Capture the cell that displays the provided text and extract its (X, Y) central coordinate. 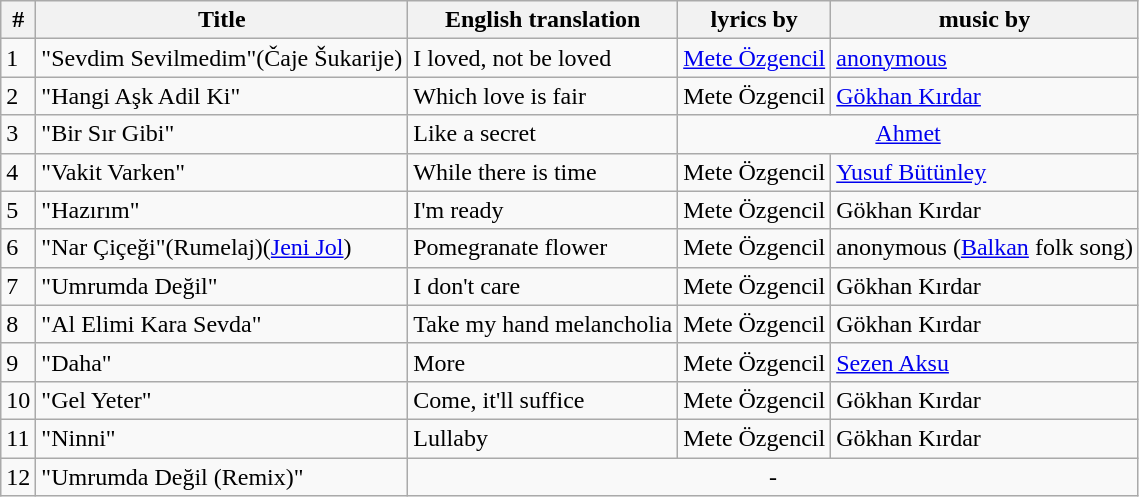
"Al Elimi Kara Sevda" (222, 324)
"Umrumda Değil" (222, 286)
While there is time (543, 172)
"Hazırım" (222, 210)
lyrics by (754, 20)
8 (18, 324)
6 (18, 248)
I'm ready (543, 210)
5 (18, 210)
11 (18, 438)
Like a secret (543, 134)
Ahmet (908, 134)
"Bir Sır Gibi" (222, 134)
10 (18, 400)
"Vakit Varken" (222, 172)
7 (18, 286)
Yusuf Bütünley (985, 172)
Pomegranate flower (543, 248)
Come, it'll suffice (543, 400)
1 (18, 58)
9 (18, 362)
music by (985, 20)
Which love is fair (543, 96)
- (774, 477)
"Umrumda Değil (Remix)" (222, 477)
Title (222, 20)
English translation (543, 20)
Take my hand melancholia (543, 324)
More (543, 362)
anonymous (Balkan folk song) (985, 248)
Lullaby (543, 438)
I loved, not be loved (543, 58)
3 (18, 134)
anonymous (985, 58)
12 (18, 477)
"Ninni" (222, 438)
Sezen Aksu (985, 362)
"Daha" (222, 362)
I don't care (543, 286)
# (18, 20)
"Nar Çiçeği"(Rumelaj)(Jeni Jol) (222, 248)
"Hangi Aşk Adil Ki" (222, 96)
4 (18, 172)
"Sevdim Sevilmedim"(Čaje Šukarije) (222, 58)
2 (18, 96)
"Gel Yeter" (222, 400)
